Identify which cell holds the provided text, then report its [X, Y] central coordinate. 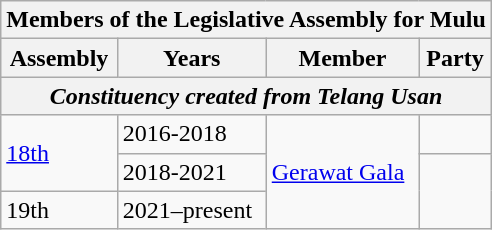
18th [59, 153]
Constituency created from Telang Usan [246, 96]
Assembly [59, 58]
2016-2018 [192, 134]
Gerawat Gala [342, 172]
Member [342, 58]
Members of the Legislative Assembly for Mulu [246, 20]
Party [456, 58]
2018-2021 [192, 172]
2021–present [192, 210]
Years [192, 58]
19th [59, 210]
